Capture the cell that displays the provided text and extract its (X, Y) central coordinate. 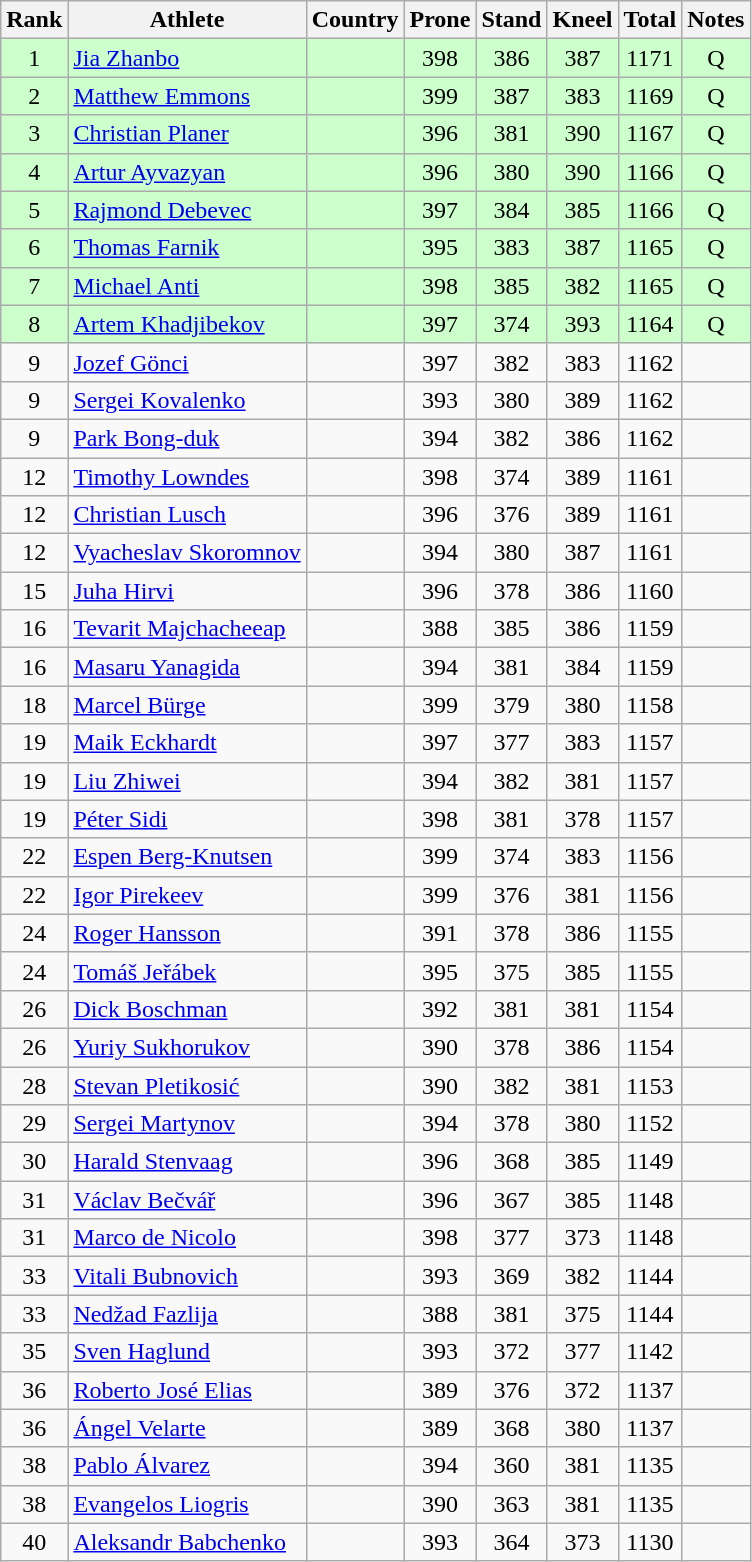
Prone (440, 20)
Tevarit Majchacheeap (187, 629)
Marcel Bürge (187, 705)
Harald Stenvaag (187, 1162)
15 (34, 591)
364 (512, 1542)
Sergei Kovalenko (187, 400)
Masaru Yanagida (187, 667)
Roger Hansson (187, 933)
1142 (650, 1352)
Rank (34, 20)
367 (512, 1200)
2 (34, 96)
Jozef Gönci (187, 362)
5 (34, 210)
Artem Khadjibekov (187, 324)
Stevan Pletikosić (187, 1085)
35 (34, 1352)
29 (34, 1124)
1149 (650, 1162)
18 (34, 705)
1171 (650, 58)
30 (34, 1162)
8 (34, 324)
1152 (650, 1124)
6 (34, 248)
40 (34, 1542)
Park Bong-duk (187, 438)
Nedžad Fazlija (187, 1314)
Roberto José Elias (187, 1390)
1158 (650, 705)
Tomáš Jeřábek (187, 971)
Stand (512, 20)
Matthew Emmons (187, 96)
Michael Anti (187, 286)
Vyacheslav Skoromnov (187, 553)
Thomas Farnik (187, 248)
Dick Boschman (187, 1009)
Espen Berg-Knutsen (187, 857)
392 (440, 1009)
Timothy Lowndes (187, 477)
Athlete (187, 20)
Christian Lusch (187, 515)
Sven Haglund (187, 1352)
1130 (650, 1542)
Yuriy Sukhorukov (187, 1047)
1169 (650, 96)
4 (34, 172)
Artur Ayvazyan (187, 172)
Kneel (582, 20)
Aleksandr Babchenko (187, 1542)
Evangelos Liogris (187, 1504)
1153 (650, 1085)
28 (34, 1085)
369 (512, 1276)
7 (34, 286)
1167 (650, 134)
Total (650, 20)
391 (440, 933)
Igor Pirekeev (187, 895)
Václav Bečvář (187, 1200)
379 (512, 705)
Marco de Nicolo (187, 1238)
Notes (716, 20)
Rajmond Debevec (187, 210)
Vitali Bubnovich (187, 1276)
1160 (650, 591)
Juha Hirvi (187, 591)
Maik Eckhardt (187, 743)
Sergei Martynov (187, 1124)
3 (34, 134)
1 (34, 58)
1164 (650, 324)
Liu Zhiwei (187, 781)
Christian Planer (187, 134)
Péter Sidi (187, 819)
Pablo Álvarez (187, 1466)
Ángel Velarte (187, 1428)
Jia Zhanbo (187, 58)
Country (355, 20)
360 (512, 1466)
363 (512, 1504)
